Identify which cell holds the provided text, then report its (x, y) central coordinate. 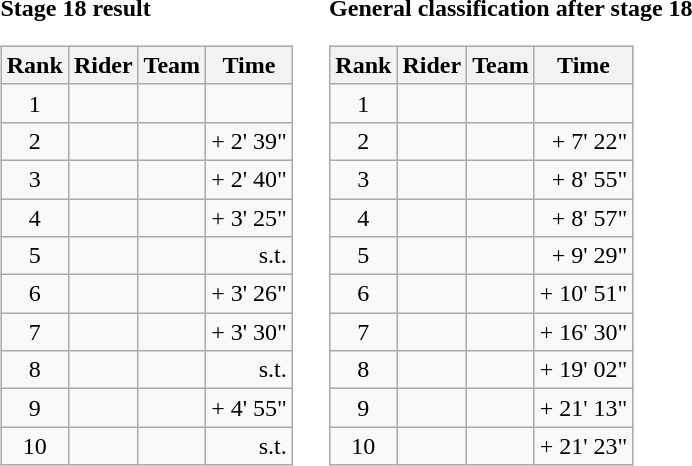
+ 21' 13" (584, 408)
+ 16' 30" (584, 332)
+ 3' 26" (250, 294)
+ 8' 55" (584, 179)
+ 19' 02" (584, 370)
+ 2' 39" (250, 141)
+ 21' 23" (584, 446)
+ 3' 30" (250, 332)
+ 8' 57" (584, 217)
+ 10' 51" (584, 294)
+ 3' 25" (250, 217)
+ 7' 22" (584, 141)
+ 9' 29" (584, 256)
+ 2' 40" (250, 179)
+ 4' 55" (250, 408)
